Extract the (x, y) coordinate from the center of the cell holding the provided text.  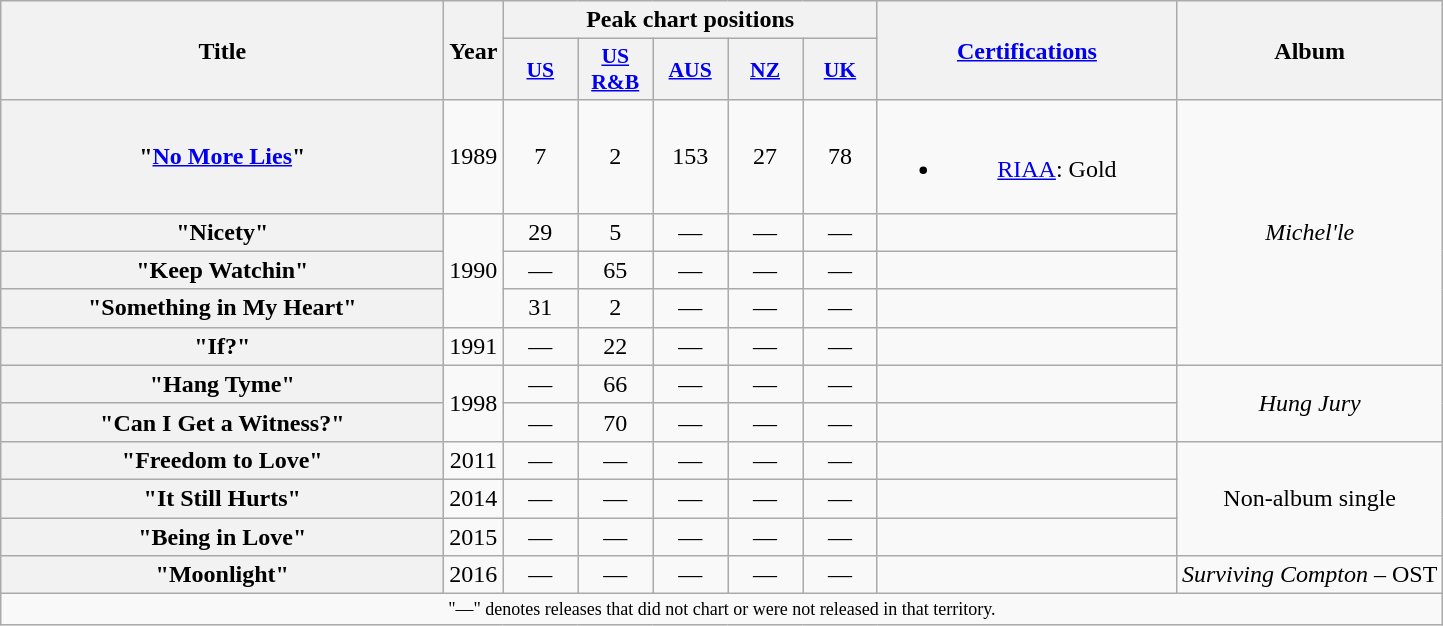
"No More Lies" (222, 156)
"Hang Tyme" (222, 384)
70 (616, 422)
"If?" (222, 346)
US (540, 70)
Hung Jury (1309, 403)
1998 (474, 403)
UK (840, 70)
153 (690, 156)
Title (222, 50)
1990 (474, 270)
22 (616, 346)
"Nicety" (222, 232)
AUS (690, 70)
Peak chart positions (690, 20)
2015 (474, 537)
RIAA: Gold (1026, 156)
2016 (474, 575)
"Freedom to Love" (222, 460)
"Moonlight" (222, 575)
USR&B (616, 70)
7 (540, 156)
NZ (766, 70)
"Can I Get a Witness?" (222, 422)
65 (616, 270)
Certifications (1026, 50)
Michel'le (1309, 232)
29 (540, 232)
Surviving Compton – OST (1309, 575)
66 (616, 384)
2011 (474, 460)
5 (616, 232)
"Keep Watchin" (222, 270)
1989 (474, 156)
"—" denotes releases that did not chart or were not released in that territory. (722, 610)
27 (766, 156)
Non-album single (1309, 498)
"It Still Hurts" (222, 498)
Year (474, 50)
2014 (474, 498)
78 (840, 156)
31 (540, 308)
Album (1309, 50)
1991 (474, 346)
"Something in My Heart" (222, 308)
"Being in Love" (222, 537)
